Identify which cell holds the provided text, then report its [X, Y] central coordinate. 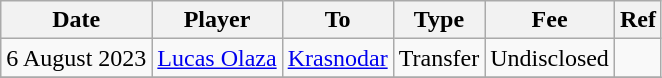
To [338, 20]
Player [217, 20]
Undisclosed [550, 58]
Ref [638, 20]
Fee [550, 20]
Date [76, 20]
Transfer [439, 58]
Krasnodar [338, 58]
Lucas Olaza [217, 58]
Type [439, 20]
6 August 2023 [76, 58]
